Scan for the cell matching the given text and deliver its [x, y] coordinate at center. 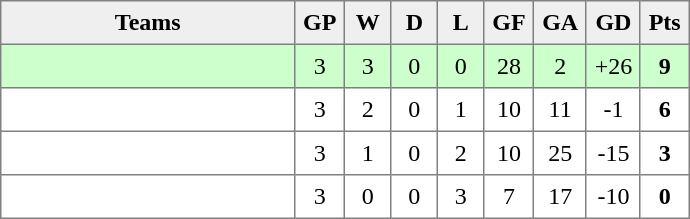
W [368, 23]
Teams [148, 23]
9 [664, 66]
11 [560, 110]
28 [509, 66]
GD [613, 23]
GP [320, 23]
+26 [613, 66]
-1 [613, 110]
17 [560, 197]
GA [560, 23]
7 [509, 197]
L [461, 23]
D [414, 23]
Pts [664, 23]
-15 [613, 153]
6 [664, 110]
-10 [613, 197]
25 [560, 153]
GF [509, 23]
